Return the (x, y) coordinate for the center point of the cell that contains the specified text.  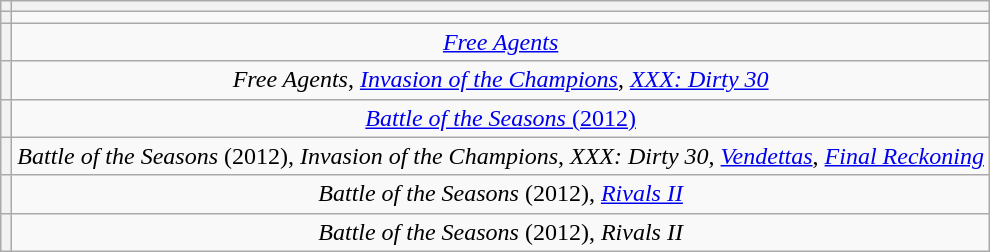
Battle of the Seasons (2012) (501, 118)
Battle of the Seasons (2012), Invasion of the Champions, XXX: Dirty 30, Vendettas, Final Reckoning (501, 156)
Free Agents (501, 42)
Free Agents, Invasion of the Champions, XXX: Dirty 30 (501, 80)
